Extract the (x, y) coordinate from the center of the cell holding the provided text.  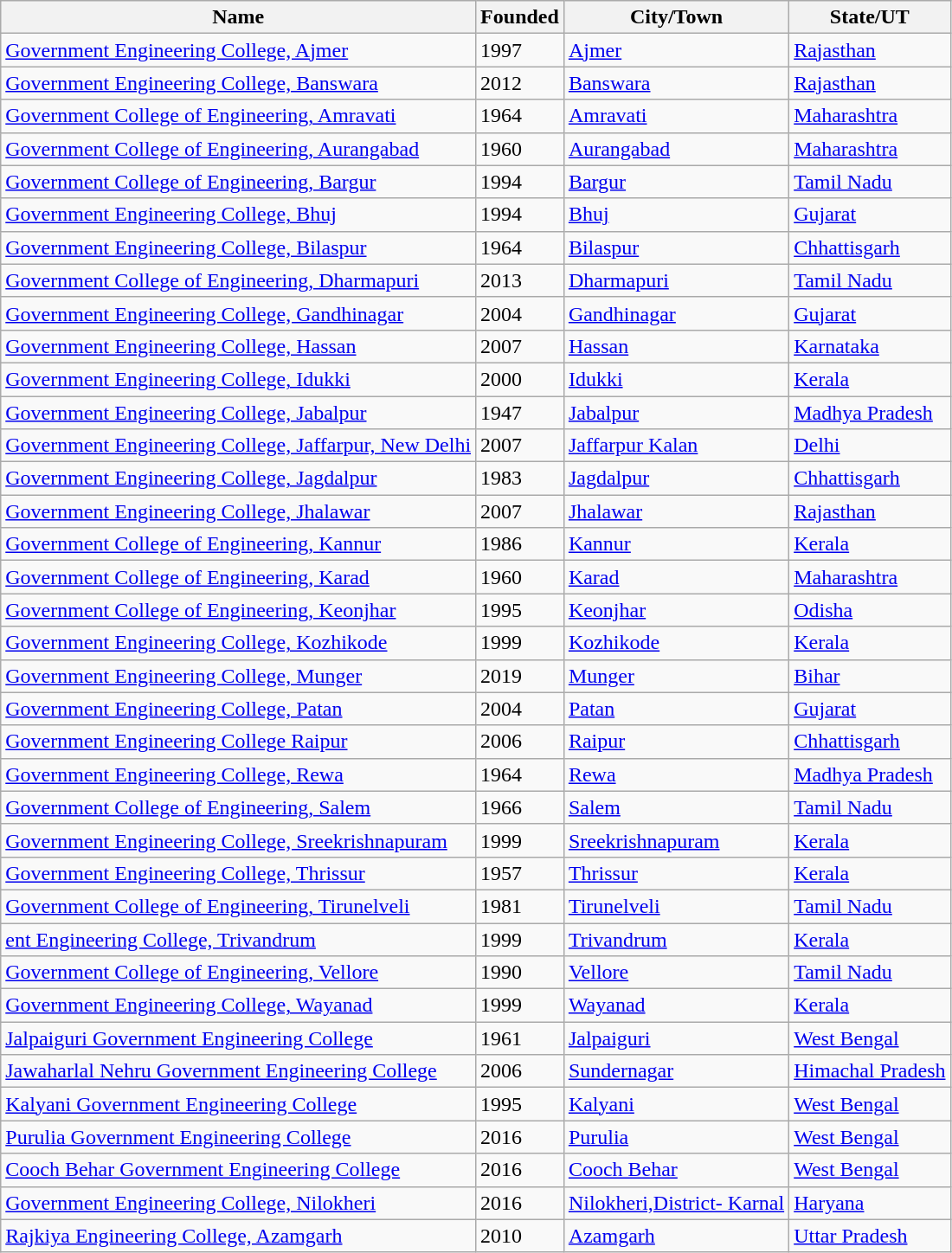
Karad (676, 577)
2010 (520, 1236)
Jhalawar (676, 511)
Ajmer (676, 50)
Name (239, 17)
Vellore (676, 973)
Nilokheri,District- Karnal (676, 1203)
1981 (520, 906)
1997 (520, 50)
Kalyani (676, 1104)
Government Engineering College, Ajmer (239, 50)
Government Engineering College, Thrissur (239, 873)
Kozhikode (676, 643)
Jagdalpur (676, 479)
Government Engineering College, Rewa (239, 774)
Government Engineering College, Bhuj (239, 215)
Government College of Engineering, Salem (239, 807)
Government Engineering College, Jaffarpur, New Delhi (239, 446)
Government Engineering College, Nilokheri (239, 1203)
1986 (520, 544)
Government College of Engineering, Bargur (239, 182)
Government Engineering College, Jhalawar (239, 511)
Thrissur (676, 873)
Jalpaiguri (676, 1038)
Government College of Engineering, Aurangabad (239, 149)
Haryana (870, 1203)
Government Engineering College, Hassan (239, 346)
Salem (676, 807)
2012 (520, 83)
Raipur (676, 742)
2000 (520, 379)
Government Engineering College, Bilaspur (239, 247)
Government Engineering College, Patan (239, 709)
Amravati (676, 116)
Bihar (870, 676)
Jaffarpur Kalan (676, 446)
Delhi (870, 446)
Patan (676, 709)
Government Engineering College, Jagdalpur (239, 479)
Founded (520, 17)
Purulia (676, 1137)
Government Engineering College Raipur (239, 742)
2019 (520, 676)
Government College of Engineering, Amravati (239, 116)
Government Engineering College, Wayanad (239, 1006)
Bargur (676, 182)
Wayanad (676, 1006)
Government College of Engineering, Karad (239, 577)
Government College of Engineering, Tirunelveli (239, 906)
1966 (520, 807)
Karnataka (870, 346)
1990 (520, 973)
Tirunelveli (676, 906)
Keonjhar (676, 610)
Government College of Engineering, Vellore (239, 973)
Uttar Pradesh (870, 1236)
Cooch Behar Government Engineering College (239, 1170)
Jawaharlal Nehru Government Engineering College (239, 1071)
Bhuj (676, 215)
Government College of Engineering, Keonjhar (239, 610)
Sreekrishnapuram (676, 840)
State/UT (870, 17)
Rewa (676, 774)
Hassan (676, 346)
Government Engineering College, Jabalpur (239, 413)
Azamgarh (676, 1236)
Jabalpur (676, 413)
Bilaspur (676, 247)
2013 (520, 280)
Jalpaiguri Government Engineering College (239, 1038)
Gandhinagar (676, 313)
Government Engineering College, Munger (239, 676)
Himachal Pradesh (870, 1071)
Government Engineering College, Banswara (239, 83)
Purulia Government Engineering College (239, 1137)
Trivandrum (676, 939)
Government College of Engineering, Kannur (239, 544)
1983 (520, 479)
ent Engineering College, Trivandrum (239, 939)
Aurangabad (676, 149)
1961 (520, 1038)
Banswara (676, 83)
Government Engineering College, Kozhikode (239, 643)
Idukki (676, 379)
Odisha (870, 610)
Munger (676, 676)
Government Engineering College, Gandhinagar (239, 313)
Cooch Behar (676, 1170)
Government Engineering College, Idukki (239, 379)
1957 (520, 873)
Kalyani Government Engineering College (239, 1104)
City/Town (676, 17)
Dharmapuri (676, 280)
Sundernagar (676, 1071)
Rajkiya Engineering College, Azamgarh (239, 1236)
Government Engineering College, Sreekrishnapuram (239, 840)
Government College of Engineering, Dharmapuri (239, 280)
1947 (520, 413)
Kannur (676, 544)
